Provide the [X, Y] coordinate of the cell's center where the given text is located.  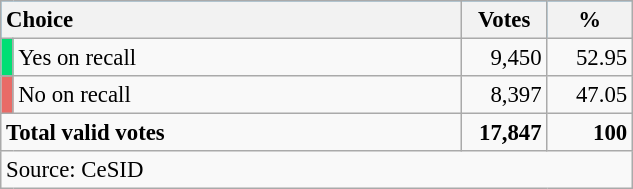
Source: CeSID [317, 170]
No on recall [237, 95]
Choice [232, 20]
% [590, 20]
17,847 [504, 133]
Total valid votes [232, 133]
47.05 [590, 95]
9,450 [504, 58]
52.95 [590, 58]
Votes [504, 20]
8,397 [504, 95]
100 [590, 133]
Yes on recall [237, 58]
